Scan for the cell matching the given text and deliver its (x, y) coordinate at center. 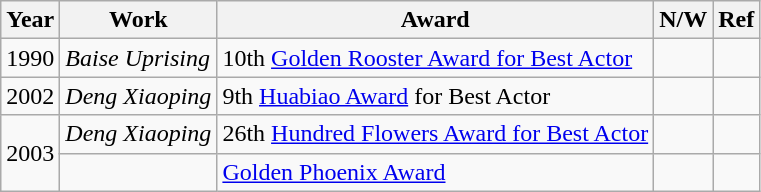
Award (436, 20)
2003 (30, 153)
9th Huabiao Award for Best Actor (436, 96)
10th Golden Rooster Award for Best Actor (436, 58)
Golden Phoenix Award (436, 172)
26th Hundred Flowers Award for Best Actor (436, 134)
Ref (736, 20)
Work (138, 20)
2002 (30, 96)
N/W (684, 20)
Year (30, 20)
Baise Uprising (138, 58)
1990 (30, 58)
